Capture the cell that displays the provided text and extract its [X, Y] central coordinate. 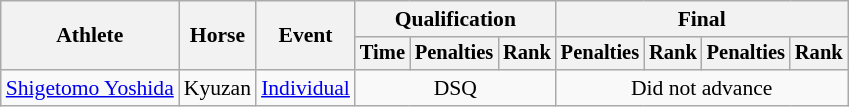
Event [306, 36]
Kyuzan [218, 88]
Horse [218, 36]
Athlete [90, 36]
Shigetomo Yoshida [90, 88]
Individual [306, 88]
Final [702, 19]
Did not advance [702, 88]
Qualification [456, 19]
Time [382, 54]
DSQ [456, 88]
